Detect which cell encompasses the target text, then output its [X, Y] center coordinate. 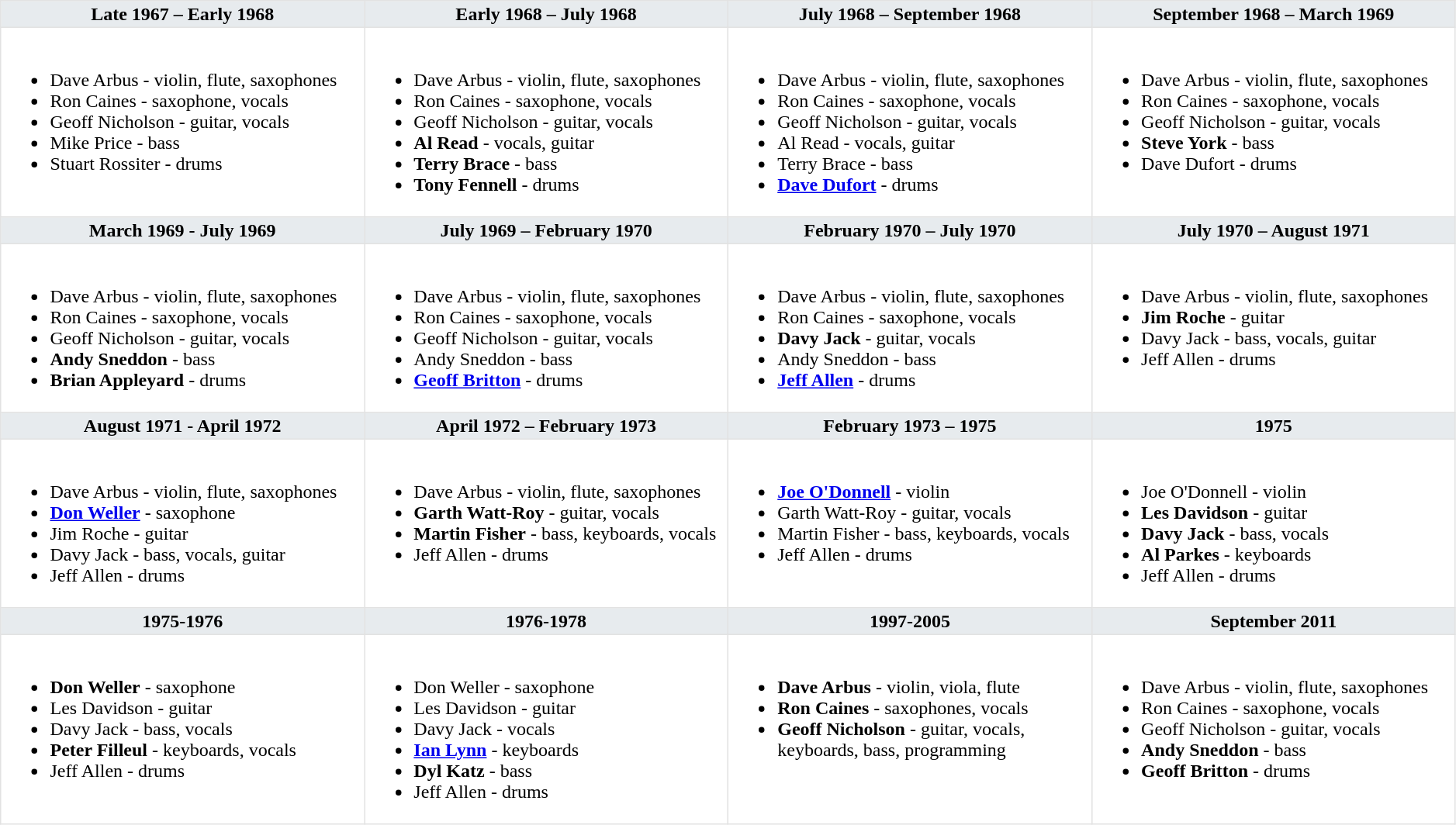
1975-1976 [183, 621]
April 1972 – February 1973 [546, 426]
Dave Arbus - violin, flute, saxophonesGarth Watt-Roy - guitar, vocalsMartin Fisher - bass, keyboards, vocalsJeff Allen - drums [546, 523]
Don Weller - saxophoneLes Davidson - guitarDavy Jack - bass, vocalsPeter Filleul - keyboards, vocalsJeff Allen - drums [183, 729]
September 1968 – March 1969 [1274, 14]
1997-2005 [909, 621]
July 1968 – September 1968 [909, 14]
Joe O'Donnell - violinLes Davidson - guitarDavy Jack - bass, vocalsAl Parkes - keyboardsJeff Allen - drums [1274, 523]
Dave Arbus - violin, flute, saxophonesRon Caines - saxophone, vocalsGeoff Nicholson - guitar, vocalsSteve York - bassDave Dufort - drums [1274, 122]
September 2011 [1274, 621]
July 1970 – August 1971 [1274, 230]
Late 1967 – Early 1968 [183, 14]
February 1970 – July 1970 [909, 230]
Dave Arbus - violin, flute, saxophonesDon Weller - saxophoneJim Roche - guitarDavy Jack - bass, vocals, guitarJeff Allen - drums [183, 523]
Dave Arbus - violin, flute, saxophonesJim Roche - guitarDavy Jack - bass, vocals, guitarJeff Allen - drums [1274, 328]
March 1969 - July 1969 [183, 230]
Dave Arbus - violin, viola, fluteRon Caines - saxophones, vocalsGeoff Nicholson - guitar, vocals, keyboards, bass, programming [909, 729]
February 1973 – 1975 [909, 426]
Early 1968 – July 1968 [546, 14]
Dave Arbus - violin, flute, saxophonesRon Caines - saxophone, vocalsDavy Jack - guitar, vocalsAndy Sneddon - bassJeff Allen - drums [909, 328]
August 1971 - April 1972 [183, 426]
1975 [1274, 426]
Dave Arbus - violin, flute, saxophonesRon Caines - saxophone, vocalsGeoff Nicholson - guitar, vocalsMike Price - bassStuart Rossiter - drums [183, 122]
Joe O'Donnell - violinGarth Watt-Roy - guitar, vocalsMartin Fisher - bass, keyboards, vocalsJeff Allen - drums [909, 523]
Don Weller - saxophoneLes Davidson - guitarDavy Jack - vocalsIan Lynn - keyboardsDyl Katz - bassJeff Allen - drums [546, 729]
July 1969 – February 1970 [546, 230]
Dave Arbus - violin, flute, saxophonesRon Caines - saxophone, vocalsGeoff Nicholson - guitar, vocalsAndy Sneddon - bassBrian Appleyard - drums [183, 328]
1976-1978 [546, 621]
